Determine the [X, Y] coordinate at the center of the cell enclosing the given text.  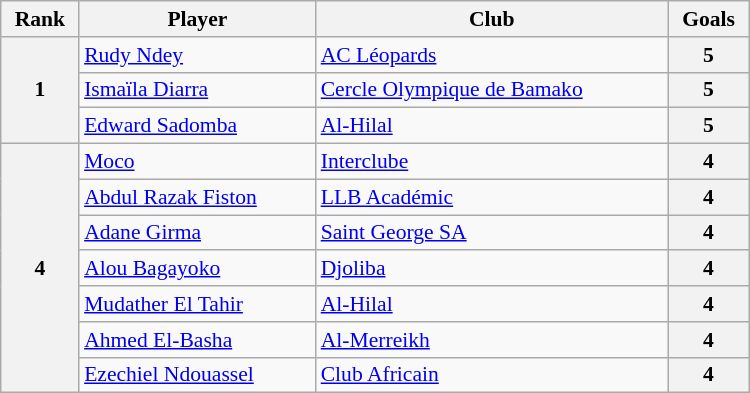
Rank [40, 19]
Goals [708, 19]
Saint George SA [492, 233]
Al-Merreikh [492, 340]
Alou Bagayoko [198, 269]
Rudy Ndey [198, 55]
Player [198, 19]
Interclube [492, 162]
Adane Girma [198, 233]
Club [492, 19]
Moco [198, 162]
Ahmed El-Basha [198, 340]
Cercle Olympique de Bamako [492, 90]
Club Africain [492, 375]
Djoliba [492, 269]
Abdul Razak Fiston [198, 197]
AC Léopards [492, 55]
1 [40, 90]
LLB Académic [492, 197]
Edward Sadomba [198, 126]
Mudather El Tahir [198, 304]
Ismaïla Diarra [198, 90]
Ezechiel Ndouassel [198, 375]
